Capture the cell that displays the provided text and extract its (X, Y) central coordinate. 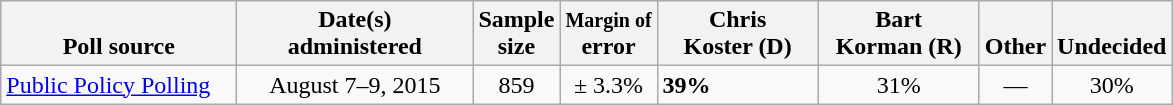
39% (738, 85)
± 3.3% (608, 85)
859 (516, 85)
Margin oferror (608, 34)
31% (898, 85)
30% (1112, 85)
ChrisKoster (D) (738, 34)
— (1015, 85)
BartKorman (R) (898, 34)
Date(s)administered (355, 34)
Public Policy Polling (119, 85)
Poll source (119, 34)
Other (1015, 34)
Undecided (1112, 34)
August 7–9, 2015 (355, 85)
Samplesize (516, 34)
